Return the [x, y] coordinate for the center point of the cell that contains the specified text.  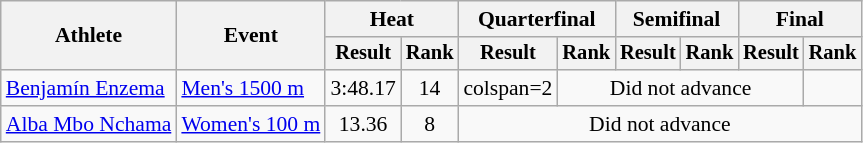
8 [430, 124]
Heat [392, 19]
Benjamín Enzema [89, 88]
Semifinal [676, 19]
3:48.17 [362, 88]
Event [250, 36]
Final [800, 19]
14 [430, 88]
Women's 100 m [250, 124]
Men's 1500 m [250, 88]
Alba Mbo Nchama [89, 124]
colspan=2 [508, 88]
Athlete [89, 36]
Quarterfinal [536, 19]
13.36 [362, 124]
